For the text-containing cell, return its midpoint in [X, Y] coordinate format. 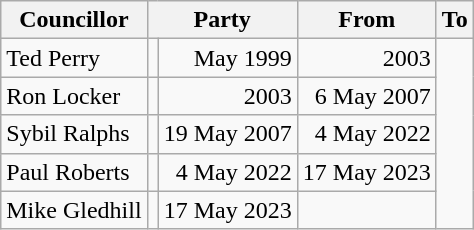
6 May 2007 [366, 96]
Paul Roberts [74, 172]
To [454, 20]
Ted Perry [74, 58]
19 May 2007 [228, 134]
Mike Gledhill [74, 210]
Sybil Ralphs [74, 134]
From [366, 20]
Ron Locker [74, 96]
Councillor [74, 20]
May 1999 [228, 58]
Party [222, 20]
